Capture the cell that displays the provided text and extract its [x, y] central coordinate. 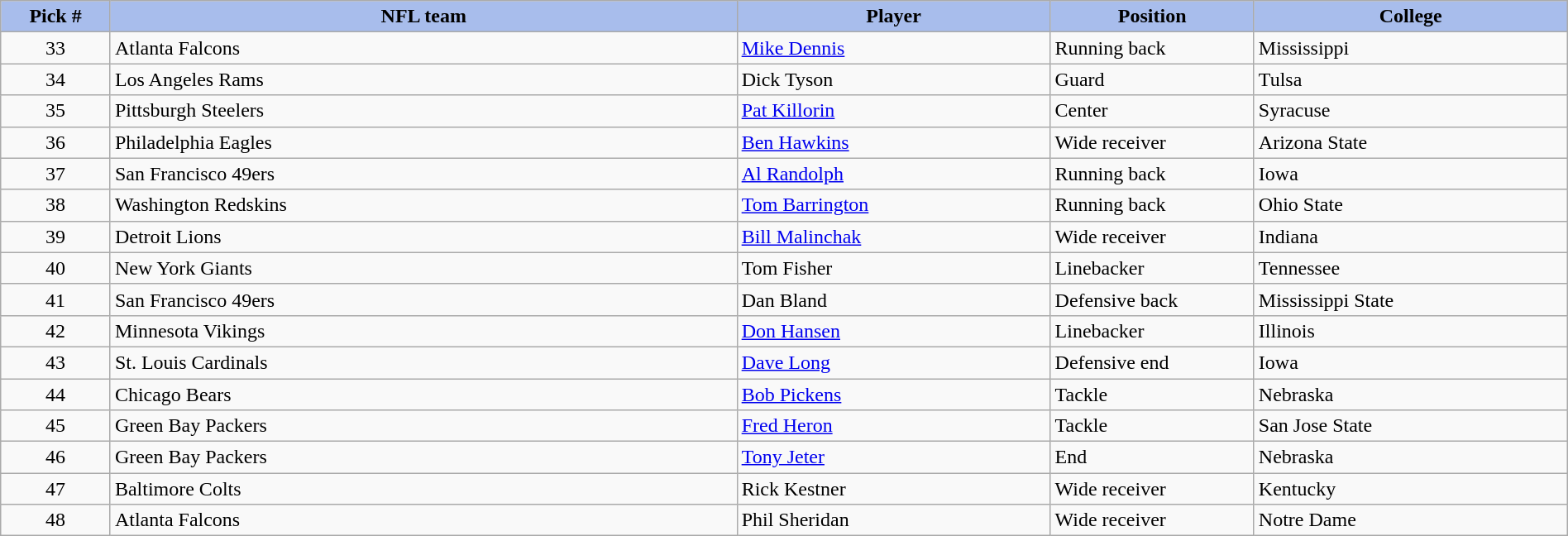
Don Hansen [893, 331]
Washington Redskins [423, 205]
Tennessee [1411, 268]
Tulsa [1411, 79]
Al Randolph [893, 174]
Pat Killorin [893, 111]
Dan Bland [893, 299]
Arizona State [1411, 142]
Defensive end [1152, 362]
Center [1152, 111]
St. Louis Cardinals [423, 362]
Ohio State [1411, 205]
33 [56, 48]
42 [56, 331]
Guard [1152, 79]
Baltimore Colts [423, 489]
Tom Fisher [893, 268]
46 [56, 457]
Mike Dennis [893, 48]
43 [56, 362]
Fred Heron [893, 426]
Dick Tyson [893, 79]
Pick # [56, 17]
Indiana [1411, 237]
Minnesota Vikings [423, 331]
40 [56, 268]
45 [56, 426]
End [1152, 457]
Defensive back [1152, 299]
Notre Dame [1411, 520]
Syracuse [1411, 111]
Rick Kestner [893, 489]
Mississippi State [1411, 299]
Tony Jeter [893, 457]
Mississippi [1411, 48]
Kentucky [1411, 489]
Tom Barrington [893, 205]
Philadelphia Eagles [423, 142]
Chicago Bears [423, 395]
48 [56, 520]
Detroit Lions [423, 237]
Position [1152, 17]
37 [56, 174]
36 [56, 142]
Dave Long [893, 362]
39 [56, 237]
Player [893, 17]
Bob Pickens [893, 395]
College [1411, 17]
NFL team [423, 17]
Pittsburgh Steelers [423, 111]
35 [56, 111]
Los Angeles Rams [423, 79]
Ben Hawkins [893, 142]
New York Giants [423, 268]
47 [56, 489]
San Jose State [1411, 426]
Phil Sheridan [893, 520]
Illinois [1411, 331]
38 [56, 205]
41 [56, 299]
Bill Malinchak [893, 237]
34 [56, 79]
44 [56, 395]
